From the cell containing the given text, extract its center point as [X, Y] coordinate. 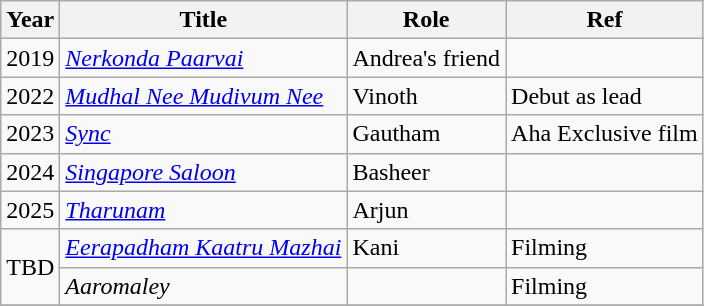
Aha Exclusive film [605, 134]
Year [30, 20]
TBD [30, 267]
Title [204, 20]
Nerkonda Paarvai [204, 58]
Vinoth [426, 96]
Kani [426, 248]
2022 [30, 96]
2019 [30, 58]
Mudhal Nee Mudivum Nee [204, 96]
Arjun [426, 210]
Gautham [426, 134]
Eerapadham Kaatru Mazhai [204, 248]
Aaromaley [204, 286]
2024 [30, 172]
2023 [30, 134]
Singapore Saloon [204, 172]
Andrea's friend [426, 58]
Role [426, 20]
Tharunam [204, 210]
Debut as lead [605, 96]
Ref [605, 20]
Basheer [426, 172]
2025 [30, 210]
Sync [204, 134]
